Return [x, y] of the center of cell containing provided text 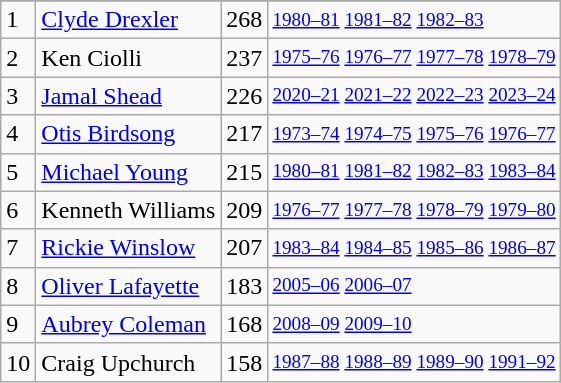
6 [18, 210]
237 [244, 58]
1980–81 1981–82 1982–83 1983–84 [414, 172]
207 [244, 248]
268 [244, 20]
183 [244, 286]
2020–21 2021–22 2022–23 2023–24 [414, 96]
2008–09 2009–10 [414, 324]
Otis Birdsong [128, 134]
168 [244, 324]
Oliver Lafayette [128, 286]
7 [18, 248]
1983–84 1984–85 1985–86 1986–87 [414, 248]
2 [18, 58]
Rickie Winslow [128, 248]
1973–74 1974–75 1975–76 1976–77 [414, 134]
Ken Ciolli [128, 58]
1976–77 1977–78 1978–79 1979–80 [414, 210]
2005–06 2006–07 [414, 286]
3 [18, 96]
9 [18, 324]
5 [18, 172]
4 [18, 134]
Craig Upchurch [128, 362]
Jamal Shead [128, 96]
1 [18, 20]
217 [244, 134]
209 [244, 210]
Michael Young [128, 172]
215 [244, 172]
158 [244, 362]
Kenneth Williams [128, 210]
1980–81 1981–82 1982–83 [414, 20]
8 [18, 286]
Clyde Drexler [128, 20]
Aubrey Coleman [128, 324]
1975–76 1976–77 1977–78 1978–79 [414, 58]
226 [244, 96]
10 [18, 362]
1987–88 1988–89 1989–90 1991–92 [414, 362]
